For the text-containing cell, return its midpoint in (X, Y) coordinate format. 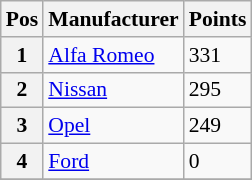
2 (22, 90)
249 (218, 126)
Points (218, 19)
Manufacturer (113, 19)
3 (22, 126)
Opel (113, 126)
Nissan (113, 90)
295 (218, 90)
Alfa Romeo (113, 55)
1 (22, 55)
0 (218, 162)
4 (22, 162)
331 (218, 55)
Pos (22, 19)
Ford (113, 162)
